For the text-containing cell, return its midpoint in (x, y) coordinate format. 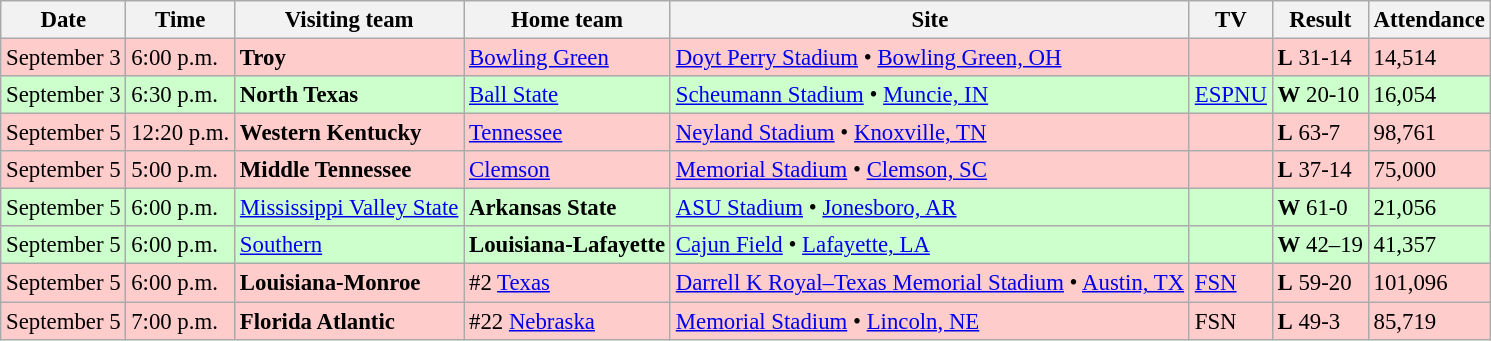
Tennessee (568, 133)
L 63-7 (1320, 133)
Southern (350, 245)
Attendance (1429, 20)
101,096 (1429, 283)
Clemson (568, 170)
12:20 p.m. (180, 133)
#22 Nebraska (568, 321)
85,719 (1429, 321)
21,056 (1429, 208)
TV (1230, 20)
L 49-3 (1320, 321)
Louisiana-Lafayette (568, 245)
7:00 p.m. (180, 321)
Memorial Stadium • Clemson, SC (930, 170)
5:00 p.m. (180, 170)
Time (180, 20)
W 61-0 (1320, 208)
L 59-20 (1320, 283)
ESPNU (1230, 95)
Louisiana-Monroe (350, 283)
Result (1320, 20)
Ball State (568, 95)
6:30 p.m. (180, 95)
Home team (568, 20)
Middle Tennessee (350, 170)
Doyt Perry Stadium • Bowling Green, OH (930, 58)
Western Kentucky (350, 133)
ASU Stadium • Jonesboro, AR (930, 208)
Site (930, 20)
Arkansas State (568, 208)
Date (64, 20)
41,357 (1429, 245)
Mississippi Valley State (350, 208)
L 31-14 (1320, 58)
#2 Texas (568, 283)
North Texas (350, 95)
Neyland Stadium • Knoxville, TN (930, 133)
L 37-14 (1320, 170)
14,514 (1429, 58)
Scheumann Stadium • Muncie, IN (930, 95)
Florida Atlantic (350, 321)
Troy (350, 58)
Darrell K Royal–Texas Memorial Stadium • Austin, TX (930, 283)
98,761 (1429, 133)
W 42–19 (1320, 245)
Visiting team (350, 20)
Memorial Stadium • Lincoln, NE (930, 321)
75,000 (1429, 170)
Cajun Field • Lafayette, LA (930, 245)
W 20-10 (1320, 95)
Bowling Green (568, 58)
16,054 (1429, 95)
